Return the [x, y] coordinate for the center point of the cell that contains the specified text.  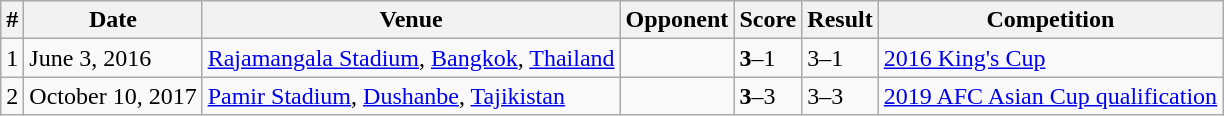
Date [113, 20]
October 10, 2017 [113, 96]
Opponent [677, 20]
Rajamangala Stadium, Bangkok, Thailand [411, 58]
Pamir Stadium, Dushanbe, Tajikistan [411, 96]
2 [12, 96]
Score [768, 20]
# [12, 20]
1 [12, 58]
2016 King's Cup [1050, 58]
2019 AFC Asian Cup qualification [1050, 96]
Venue [411, 20]
June 3, 2016 [113, 58]
Result [840, 20]
Competition [1050, 20]
